Output the (X, Y) coordinate of the center of the cell containing the given text.  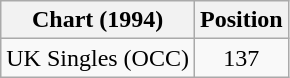
Chart (1994) (98, 20)
UK Singles (OCC) (98, 58)
Position (241, 20)
137 (241, 58)
